For the text-containing cell, return its midpoint in (X, Y) coordinate format. 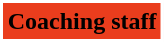
Coaching staff (82, 22)
